For the text-containing cell, return its midpoint in (x, y) coordinate format. 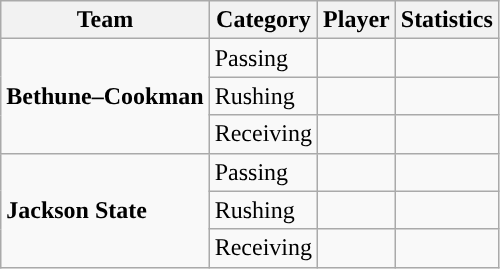
Team (105, 20)
Bethune–Cookman (105, 96)
Statistics (446, 20)
Jackson State (105, 210)
Player (357, 20)
Category (263, 20)
